Scan for the cell matching the given text and deliver its [X, Y] coordinate at center. 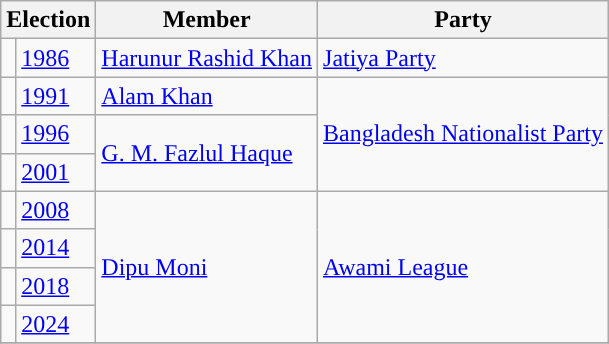
Election [48, 20]
1996 [56, 134]
2024 [56, 324]
Party [464, 20]
Member [207, 20]
Alam Khan [207, 96]
Awami League [464, 267]
1991 [56, 96]
Bangladesh Nationalist Party [464, 134]
1986 [56, 58]
2001 [56, 172]
Harunur Rashid Khan [207, 58]
2018 [56, 286]
Jatiya Party [464, 58]
2014 [56, 248]
2008 [56, 210]
G. M. Fazlul Haque [207, 153]
Dipu Moni [207, 267]
